Output the [x, y] coordinate of the center of the cell containing the given text.  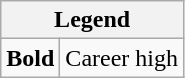
Legend [92, 20]
Career high [122, 58]
Bold [30, 58]
